Determine the [X, Y] coordinate at the center of the cell enclosing the given text.  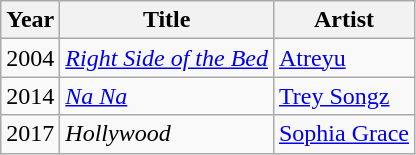
Artist [344, 20]
2014 [30, 96]
Na Na [167, 96]
Title [167, 20]
Hollywood [167, 134]
Atreyu [344, 58]
2004 [30, 58]
Sophia Grace [344, 134]
Year [30, 20]
2017 [30, 134]
Trey Songz [344, 96]
Right Side of the Bed [167, 58]
